For the text-containing cell, return its midpoint in [x, y] coordinate format. 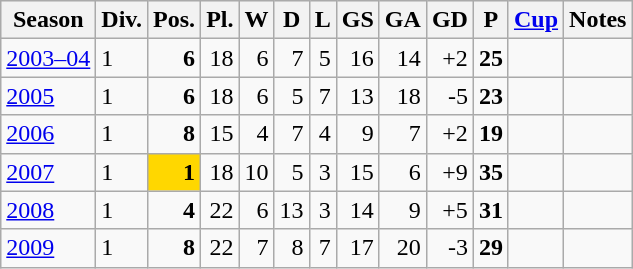
D [292, 20]
GA [402, 20]
P [490, 20]
Cup [536, 20]
-3 [450, 248]
W [256, 20]
23 [490, 96]
31 [490, 210]
2006 [48, 134]
Div. [122, 20]
Notes [598, 20]
Pl. [220, 20]
10 [256, 172]
2007 [48, 172]
17 [358, 248]
2009 [48, 248]
29 [490, 248]
+9 [450, 172]
L [322, 20]
-5 [450, 96]
2003–04 [48, 58]
20 [402, 248]
19 [490, 134]
GD [450, 20]
16 [358, 58]
+5 [450, 210]
2008 [48, 210]
GS [358, 20]
2005 [48, 96]
35 [490, 172]
Pos. [174, 20]
25 [490, 58]
Season [48, 20]
